Capture the cell that displays the provided text and extract its [X, Y] central coordinate. 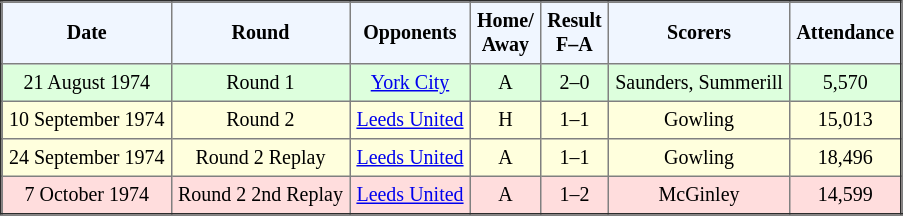
7 October 1974 [87, 195]
Round [260, 33]
10 September 1974 [87, 120]
Opponents [410, 33]
Round 2 Replay [260, 158]
15,013 [846, 120]
1–2 [574, 195]
McGinley [698, 195]
ResultF–A [574, 33]
Round 2 [260, 120]
Round 2 2nd Replay [260, 195]
Attendance [846, 33]
York City [410, 83]
24 September 1974 [87, 158]
21 August 1974 [87, 83]
5,570 [846, 83]
2–0 [574, 83]
Round 1 [260, 83]
Saunders, Summerill [698, 83]
H [505, 120]
Scorers [698, 33]
14,599 [846, 195]
Home/Away [505, 33]
18,496 [846, 158]
Date [87, 33]
